Locate the cell with the specified text and output its [X, Y] center coordinate. 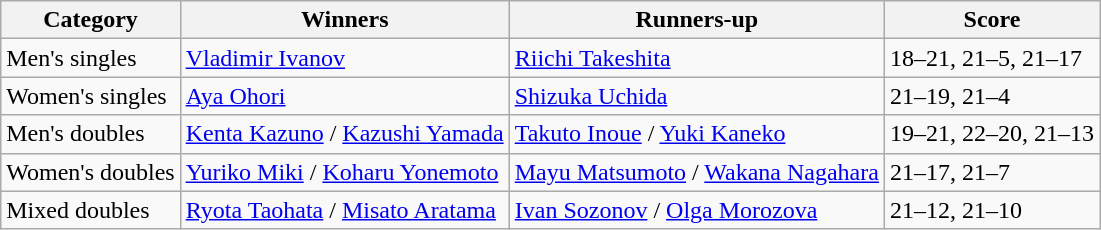
Shizuka Uchida [696, 96]
Mayu Matsumoto / Wakana Nagahara [696, 172]
Ryota Taohata / Misato Aratama [344, 210]
Yuriko Miki / Koharu Yonemoto [344, 172]
21–17, 21–7 [992, 172]
Runners-up [696, 20]
Men's singles [90, 58]
21–19, 21–4 [992, 96]
Score [992, 20]
Aya Ohori [344, 96]
Mixed doubles [90, 210]
Kenta Kazuno / Kazushi Yamada [344, 134]
Riichi Takeshita [696, 58]
Women's doubles [90, 172]
Winners [344, 20]
18–21, 21–5, 21–17 [992, 58]
19–21, 22–20, 21–13 [992, 134]
Ivan Sozonov / Olga Morozova [696, 210]
Takuto Inoue / Yuki Kaneko [696, 134]
Vladimir Ivanov [344, 58]
Women's singles [90, 96]
Category [90, 20]
Men's doubles [90, 134]
21–12, 21–10 [992, 210]
